Find where the given text appears and provide that cell's center as [X, Y] coordinate. 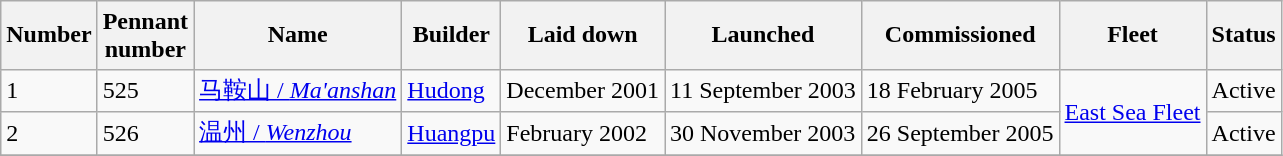
526 [145, 134]
December 2001 [583, 90]
East Sea Fleet [1132, 112]
Builder [452, 36]
2 [49, 134]
February 2002 [583, 134]
11 September 2003 [762, 90]
26 September 2005 [960, 134]
Commissioned [960, 36]
Laid down [583, 36]
Launched [762, 36]
Hudong [452, 90]
Status [1244, 36]
1 [49, 90]
Huangpu [452, 134]
Fleet [1132, 36]
Name [298, 36]
Number [49, 36]
18 February 2005 [960, 90]
马鞍山 / Ma'anshan [298, 90]
Pennantnumber [145, 36]
温州 / Wenzhou [298, 134]
30 November 2003 [762, 134]
525 [145, 90]
